Provide the [x, y] coordinate of the cell's center where the given text is located.  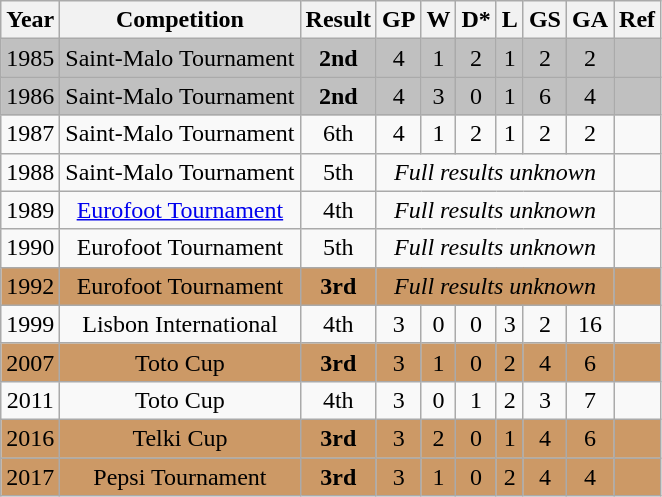
1992 [30, 286]
L [510, 20]
16 [590, 324]
2007 [30, 362]
Telki Cup [180, 438]
6th [338, 134]
2016 [30, 438]
2017 [30, 477]
GS [544, 20]
1985 [30, 58]
7 [590, 400]
D* [476, 20]
1999 [30, 324]
Result [338, 20]
GP [398, 20]
Competition [180, 20]
1987 [30, 134]
Lisbon International [180, 324]
1989 [30, 210]
W [438, 20]
GA [590, 20]
1986 [30, 96]
1990 [30, 248]
Ref [638, 20]
1988 [30, 172]
Year [30, 20]
Pepsi Tournament [180, 477]
2011 [30, 400]
